Scan for the cell matching the given text and deliver its (X, Y) coordinate at center. 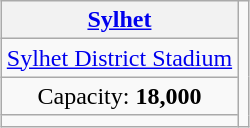
Sylhet District Stadium (119, 58)
Capacity: 18,000 (119, 96)
Sylhet (119, 20)
